For the text-containing cell, return its midpoint in [x, y] coordinate format. 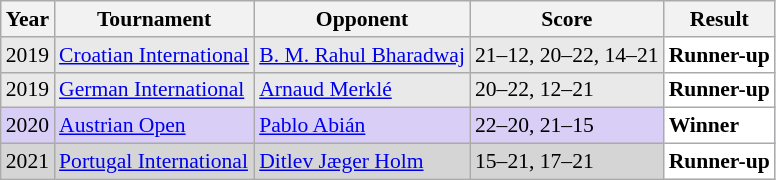
Result [720, 19]
Portugal International [154, 162]
Pablo Abián [362, 126]
22–20, 21–15 [567, 126]
2020 [28, 126]
Score [567, 19]
Winner [720, 126]
15–21, 17–21 [567, 162]
Croatian International [154, 55]
Ditlev Jæger Holm [362, 162]
21–12, 20–22, 14–21 [567, 55]
Tournament [154, 19]
2021 [28, 162]
20–22, 12–21 [567, 90]
Year [28, 19]
Opponent [362, 19]
B. M. Rahul Bharadwaj [362, 55]
German International [154, 90]
Austrian Open [154, 126]
Arnaud Merklé [362, 90]
